Detect which cell encompasses the target text, then output its (X, Y) center coordinate. 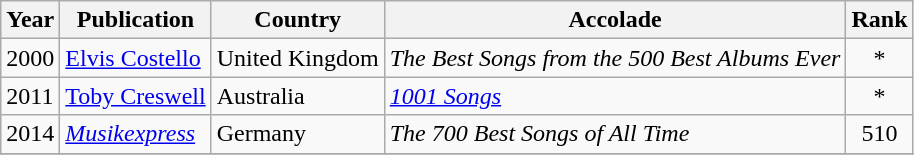
1001 Songs (615, 96)
Toby Creswell (136, 96)
Australia (298, 96)
Country (298, 20)
Rank (880, 20)
Germany (298, 134)
2011 (30, 96)
Accolade (615, 20)
2000 (30, 58)
510 (880, 134)
Year (30, 20)
The 700 Best Songs of All Time (615, 134)
2014 (30, 134)
Elvis Costello (136, 58)
Publication (136, 20)
The Best Songs from the 500 Best Albums Ever (615, 58)
Musikexpress (136, 134)
United Kingdom (298, 58)
